Provide the (x, y) coordinate of the cell's center where the given text is located.  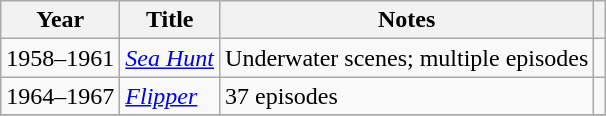
Sea Hunt (170, 58)
37 episodes (407, 96)
1964–1967 (60, 96)
Notes (407, 20)
Year (60, 20)
Title (170, 20)
Underwater scenes; multiple episodes (407, 58)
1958–1961 (60, 58)
Flipper (170, 96)
